Determine the (X, Y) coordinate at the center of the cell enclosing the given text.  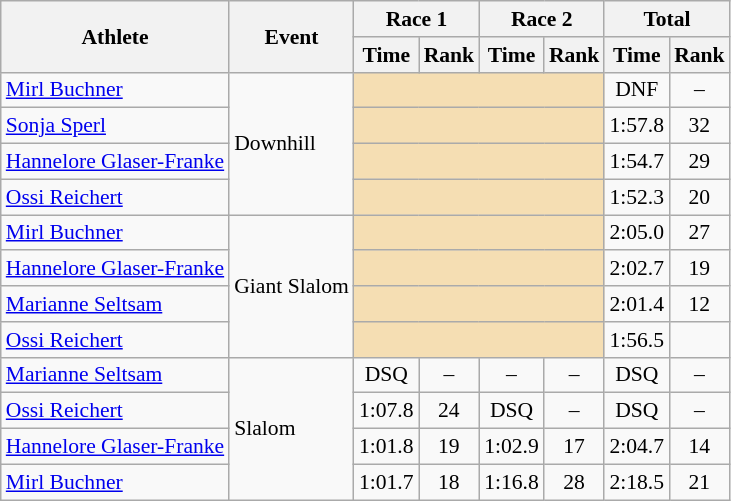
Downhill (292, 143)
Race 2 (542, 19)
21 (700, 482)
DNF (636, 90)
32 (700, 126)
1:54.7 (636, 162)
Sonja Sperl (115, 126)
1:57.8 (636, 126)
2:04.7 (636, 447)
1:02.9 (512, 447)
20 (700, 197)
1:56.5 (636, 340)
27 (700, 233)
18 (450, 482)
17 (574, 447)
2:18.5 (636, 482)
Total (666, 19)
Race 1 (416, 19)
Slalom (292, 428)
14 (700, 447)
1:07.8 (386, 411)
Giant Slalom (292, 286)
1:52.3 (636, 197)
2:02.7 (636, 269)
1:01.8 (386, 447)
28 (574, 482)
Event (292, 36)
29 (700, 162)
1:16.8 (512, 482)
2:05.0 (636, 233)
2:01.4 (636, 304)
1:01.7 (386, 482)
12 (700, 304)
24 (450, 411)
Athlete (115, 36)
